Scan for the cell matching the given text and deliver its [x, y] coordinate at center. 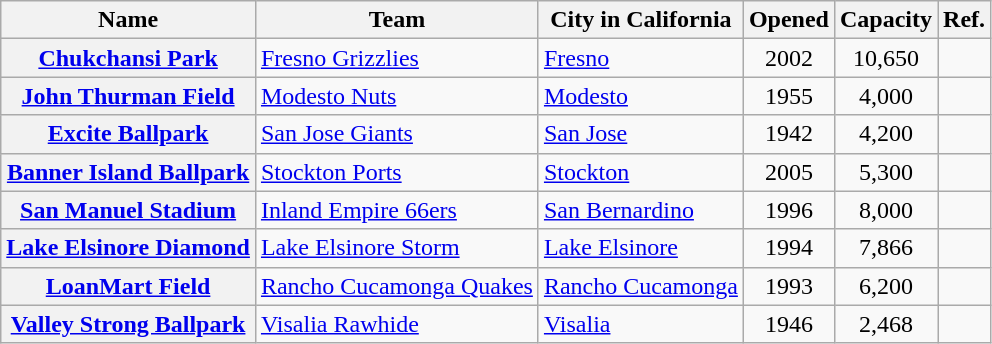
Lake Elsinore [640, 248]
5,300 [886, 172]
Inland Empire 66ers [396, 210]
6,200 [886, 286]
Valley Strong Ballpark [128, 324]
8,000 [886, 210]
Opened [788, 20]
LoanMart Field [128, 286]
1993 [788, 286]
Visalia [640, 324]
John Thurman Field [128, 96]
4,000 [886, 96]
Team [396, 20]
1946 [788, 324]
4,200 [886, 134]
Fresno [640, 58]
Name [128, 20]
Ref. [964, 20]
10,650 [886, 58]
San Manuel Stadium [128, 210]
San Jose Giants [396, 134]
Rancho Cucamonga Quakes [396, 286]
1955 [788, 96]
1942 [788, 134]
Chukchansi Park [128, 58]
Capacity [886, 20]
Stockton [640, 172]
1996 [788, 210]
City in California [640, 20]
Modesto [640, 96]
Lake Elsinore Diamond [128, 248]
2005 [788, 172]
7,866 [886, 248]
1994 [788, 248]
San Jose [640, 134]
Rancho Cucamonga [640, 286]
Banner Island Ballpark [128, 172]
2,468 [886, 324]
2002 [788, 58]
San Bernardino [640, 210]
Modesto Nuts [396, 96]
Visalia Rawhide [396, 324]
Excite Ballpark [128, 134]
Lake Elsinore Storm [396, 248]
Stockton Ports [396, 172]
Fresno Grizzlies [396, 58]
